Determine the [x, y] coordinate at the center of the cell enclosing the given text.  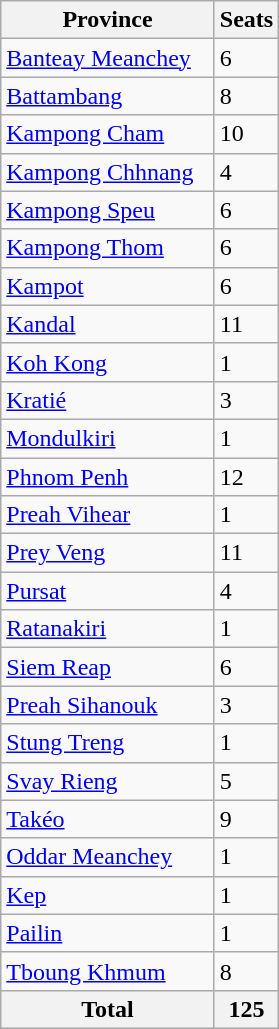
Pailin [108, 933]
Seats [246, 20]
Pursat [108, 591]
Phnom Penh [108, 477]
Tboung Khmum [108, 971]
Svay Rieng [108, 781]
Kampong Thom [108, 248]
Preah Vihear [108, 515]
Prey Veng [108, 553]
Kampot [108, 286]
Preah Sihanouk [108, 705]
Kampong Chhnang [108, 172]
Kandal [108, 324]
Takéo [108, 819]
10 [246, 134]
Province [108, 20]
9 [246, 819]
5 [246, 781]
Kampong Speu [108, 210]
125 [246, 1009]
Stung Treng [108, 743]
Banteay Meanchey [108, 58]
Kratié [108, 400]
Kep [108, 895]
Kampong Cham [108, 134]
Mondulkiri [108, 438]
Koh Kong [108, 362]
Total [108, 1009]
Ratanakiri [108, 629]
Battambang [108, 96]
Oddar Meanchey [108, 857]
Siem Reap [108, 667]
12 [246, 477]
